Detect which cell encompasses the target text, then output its [X, Y] center coordinate. 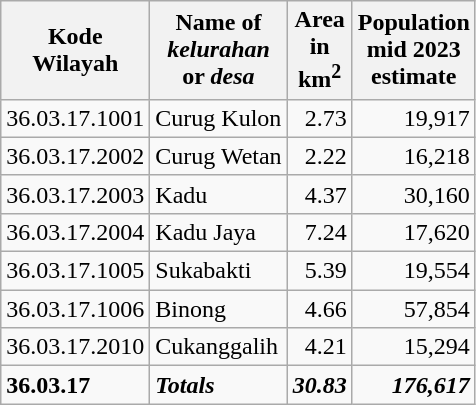
57,854 [414, 309]
36.03.17.2004 [76, 232]
4.37 [320, 194]
36.03.17.2002 [76, 156]
Curug Wetan [218, 156]
Kadu Jaya [218, 232]
36.03.17.1006 [76, 309]
4.21 [320, 347]
Kadu [218, 194]
36.03.17.1005 [76, 271]
Populationmid 2023estimate [414, 50]
36.03.17.2003 [76, 194]
Curug Kulon [218, 118]
Name ofkelurahan or desa [218, 50]
Area in km2 [320, 50]
Sukabakti [218, 271]
30,160 [414, 194]
7.24 [320, 232]
16,218 [414, 156]
15,294 [414, 347]
19,554 [414, 271]
36.03.17.1001 [76, 118]
176,617 [414, 385]
30.83 [320, 385]
5.39 [320, 271]
19,917 [414, 118]
36.03.17.2010 [76, 347]
36.03.17 [76, 385]
Totals [218, 385]
Cukanggalih [218, 347]
Binong [218, 309]
2.22 [320, 156]
2.73 [320, 118]
4.66 [320, 309]
17,620 [414, 232]
Kode Wilayah [76, 50]
